For the text-containing cell, return its midpoint in [X, Y] coordinate format. 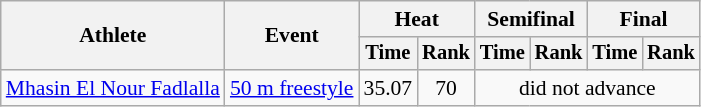
Event [292, 36]
Athlete [113, 36]
did not advance [588, 88]
50 m freestyle [292, 88]
Semifinal [531, 19]
Heat [417, 19]
Mhasin El Nour Fadlalla [113, 88]
70 [446, 88]
35.07 [388, 88]
Final [643, 19]
